Scan for the cell matching the given text and deliver its (X, Y) coordinate at center. 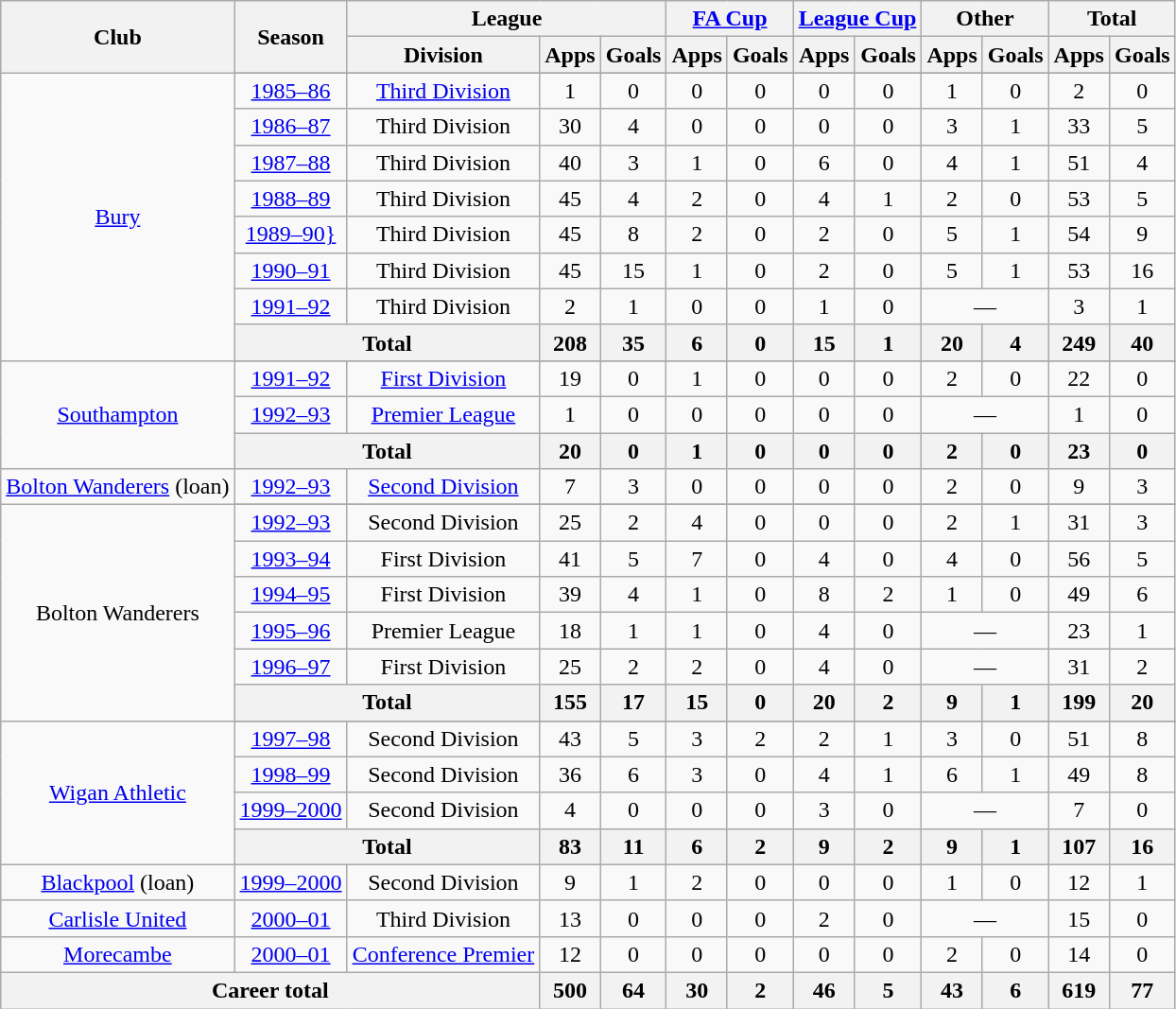
11 (633, 846)
22 (1079, 378)
208 (570, 342)
Bolton Wanderers (loan) (117, 487)
Career total (270, 990)
155 (570, 703)
1986–87 (291, 127)
Morecambe (117, 954)
1989–90} (291, 235)
1988–89 (291, 199)
Division (443, 55)
83 (570, 846)
Bury (117, 217)
14 (1079, 954)
Season (291, 37)
League (507, 19)
107 (1079, 846)
199 (1079, 703)
500 (570, 990)
36 (570, 774)
Wigan Athletic (117, 792)
Bolton Wanderers (117, 613)
41 (570, 559)
249 (1079, 342)
18 (570, 631)
Conference Premier (443, 954)
1987–88 (291, 163)
1994–95 (291, 595)
1997–98 (291, 739)
Southampton (117, 414)
1990–91 (291, 270)
FA Cup (730, 19)
Carlisle United (117, 918)
33 (1079, 127)
1985–86 (291, 91)
19 (570, 378)
56 (1079, 559)
Blackpool (loan) (117, 882)
77 (1142, 990)
1996–97 (291, 667)
46 (824, 990)
League Cup (857, 19)
17 (633, 703)
1995–96 (291, 631)
64 (633, 990)
Other (985, 19)
619 (1079, 990)
1998–99 (291, 774)
1993–94 (291, 559)
Club (117, 37)
39 (570, 595)
35 (633, 342)
13 (570, 918)
54 (1079, 235)
